Provide the [X, Y] coordinate of the cell's center where the given text is located.  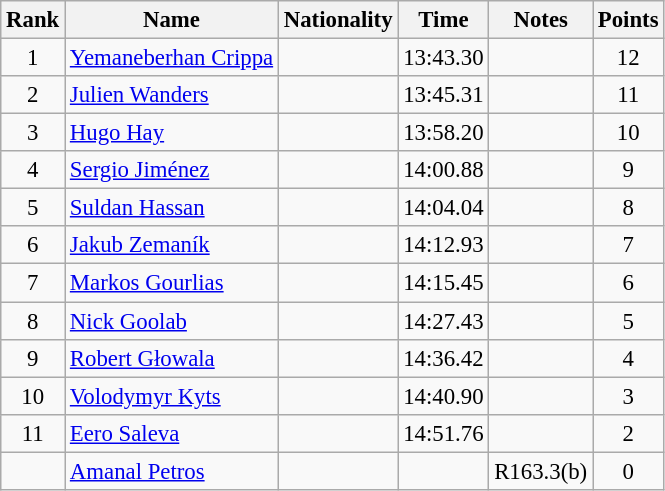
13:43.30 [444, 58]
13:58.20 [444, 133]
R163.3(b) [541, 471]
Notes [541, 20]
Sergio Jiménez [172, 170]
Time [444, 20]
Nationality [338, 20]
Rank [33, 20]
14:04.04 [444, 208]
Eero Saleva [172, 433]
Suldan Hassan [172, 208]
Amanal Petros [172, 471]
Hugo Hay [172, 133]
Name [172, 20]
14:27.43 [444, 321]
14:15.45 [444, 283]
14:12.93 [444, 245]
Nick Goolab [172, 321]
Yemaneberhan Crippa [172, 58]
12 [628, 58]
1 [33, 58]
Julien Wanders [172, 95]
14:36.42 [444, 358]
Volodymyr Kyts [172, 396]
0 [628, 471]
Markos Gourlias [172, 283]
Robert Głowala [172, 358]
14:40.90 [444, 396]
14:00.88 [444, 170]
Points [628, 20]
Jakub Zemaník [172, 245]
14:51.76 [444, 433]
13:45.31 [444, 95]
